Find where the given text appears and provide that cell's center as (X, Y) coordinate. 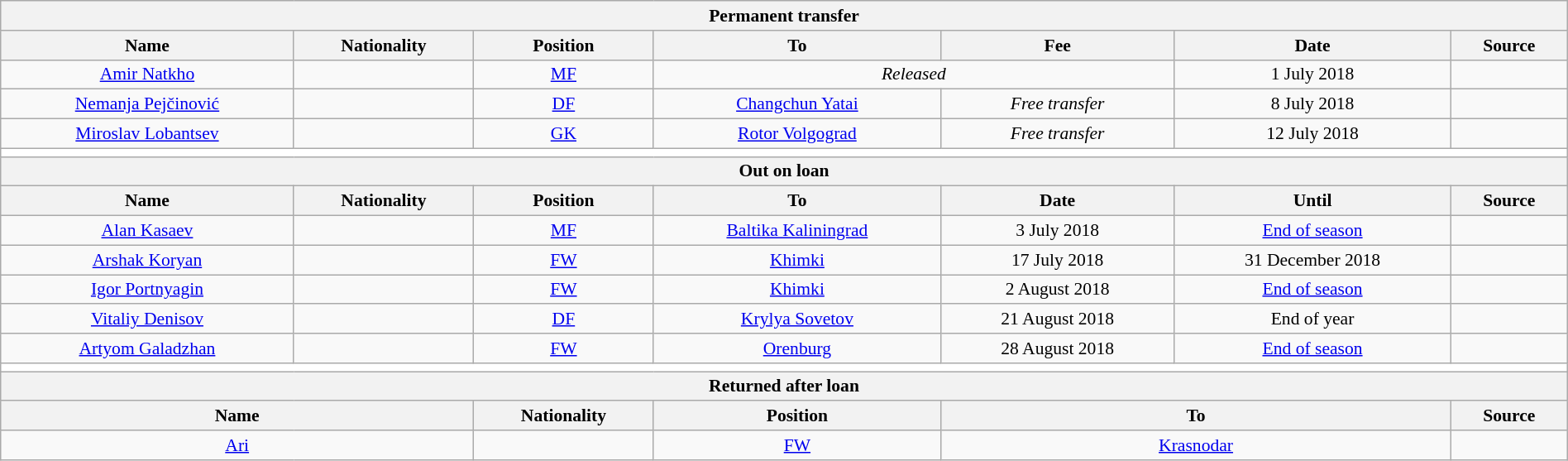
Nemanja Pejčinović (147, 104)
GK (564, 134)
1 July 2018 (1313, 74)
End of year (1313, 319)
3 July 2018 (1058, 231)
21 August 2018 (1058, 319)
Orenburg (797, 348)
31 December 2018 (1313, 260)
Until (1313, 201)
2 August 2018 (1058, 290)
Released (913, 74)
Alan Kasaev (147, 231)
Fee (1058, 46)
Artyom Galadzhan (147, 348)
Krasnodar (1196, 445)
Amir Natkho (147, 74)
Permanent transfer (784, 16)
Baltika Kaliningrad (797, 231)
Arshak Koryan (147, 260)
Out on loan (784, 171)
Rotor Volgograd (797, 134)
Krylya Sovetov (797, 319)
Miroslav Lobantsev (147, 134)
Vitaliy Denisov (147, 319)
Igor Portnyagin (147, 290)
Changchun Yatai (797, 104)
17 July 2018 (1058, 260)
28 August 2018 (1058, 348)
Returned after loan (784, 387)
12 July 2018 (1313, 134)
Ari (237, 445)
8 July 2018 (1313, 104)
